Capture the cell that displays the provided text and extract its (X, Y) central coordinate. 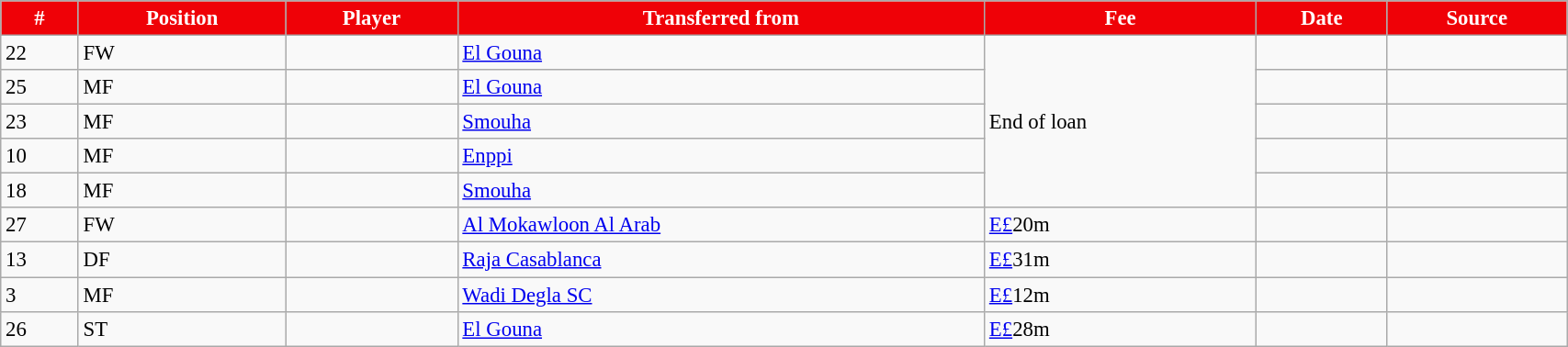
Al Mokawloon Al Arab (720, 225)
22 (40, 53)
E£12m (1121, 295)
Player (371, 18)
Transferred from (720, 18)
Raja Casablanca (720, 260)
3 (40, 295)
Position (182, 18)
Wadi Degla SC (720, 295)
ST (182, 329)
23 (40, 122)
27 (40, 225)
13 (40, 260)
10 (40, 156)
26 (40, 329)
E£31m (1121, 260)
# (40, 18)
DF (182, 260)
18 (40, 191)
Fee (1121, 18)
Date (1322, 18)
25 (40, 87)
End of loan (1121, 122)
E£20m (1121, 225)
E£28m (1121, 329)
Source (1477, 18)
Enppi (720, 156)
